Locate the cell with the specified text and output its [X, Y] center coordinate. 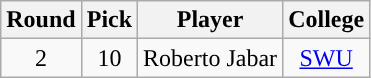
Roberto Jabar [210, 58]
2 [41, 58]
Round [41, 20]
College [326, 20]
Player [210, 20]
Pick [109, 20]
SWU [326, 58]
10 [109, 58]
